Scan for the cell matching the given text and deliver its [X, Y] coordinate at center. 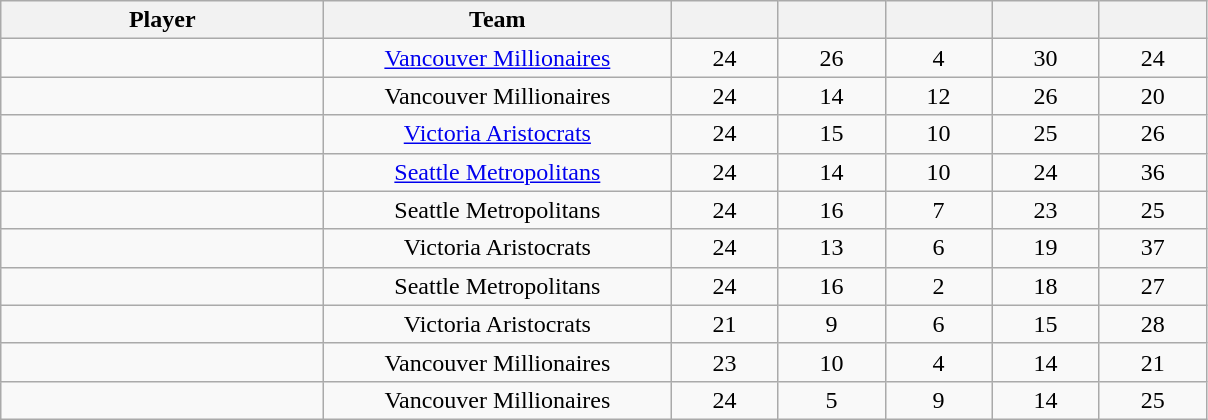
30 [1046, 58]
37 [1152, 248]
Team [498, 20]
28 [1152, 324]
7 [938, 210]
27 [1152, 286]
Player [162, 20]
20 [1152, 96]
2 [938, 286]
5 [832, 400]
36 [1152, 172]
13 [832, 248]
12 [938, 96]
18 [1046, 286]
19 [1046, 248]
